Detect which cell encompasses the target text, then output its (X, Y) center coordinate. 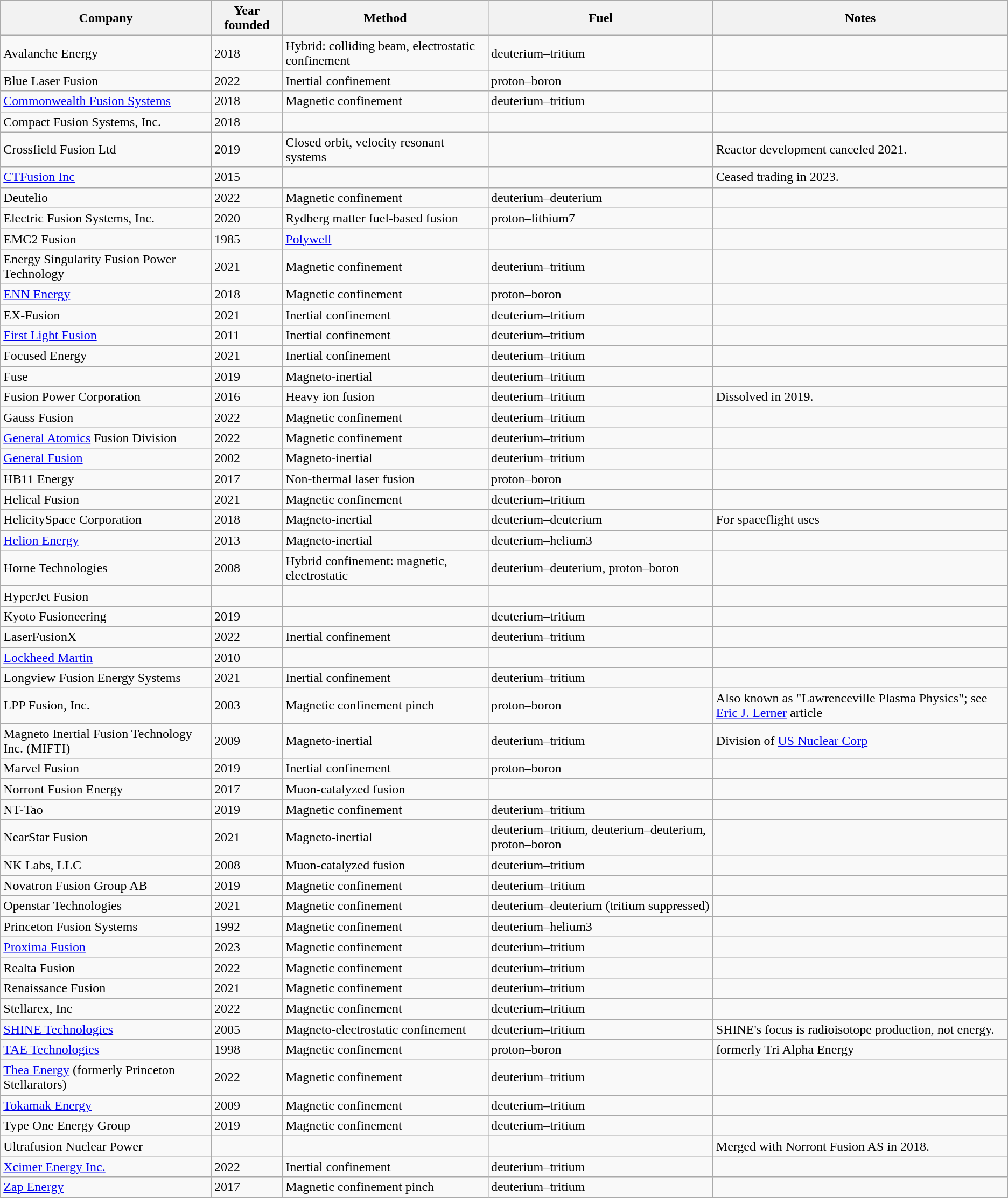
2023 (247, 947)
Stellarex, Inc (106, 1008)
Kyoto Fusioneering (106, 616)
ENN Energy (106, 294)
Year founded (247, 18)
Fuel (600, 18)
deuterium–deuterium (tritium suppressed) (600, 906)
HelicitySpace Corporation (106, 520)
LaserFusionX (106, 637)
Helion Energy (106, 540)
NT-Tao (106, 810)
CTFusion Inc (106, 177)
Zap Energy (106, 1187)
Notes (860, 18)
Xcimer Energy Inc. (106, 1167)
EMC2 Fusion (106, 239)
2013 (247, 540)
Magneto-electrostatic confinement (386, 1029)
2005 (247, 1029)
2020 (247, 218)
Blue Laser Fusion (106, 81)
Company (106, 18)
Reactor development canceled 2021. (860, 150)
deuterium–tritium, deuterium–deuterium, proton–boron (600, 837)
1985 (247, 239)
2015 (247, 177)
Avalanche Energy (106, 53)
Fuse (106, 377)
Lockheed Martin (106, 658)
proton–lithium7 (600, 218)
HyperJet Fusion (106, 596)
Tokamak Energy (106, 1105)
Thea Energy (formerly Princeton Stellarators) (106, 1077)
Division of US Nuclear Corp (860, 741)
2003 (247, 706)
NearStar Fusion (106, 837)
General Atomics Fusion Division (106, 438)
Compact Fusion Systems, Inc. (106, 122)
Ceased trading in 2023. (860, 177)
Dissolved in 2019. (860, 397)
EX-Fusion (106, 315)
Marvel Fusion (106, 769)
Princeton Fusion Systems (106, 927)
TAE Technologies (106, 1050)
Deutelio (106, 198)
Method (386, 18)
Ultrafusion Nuclear Power (106, 1146)
1998 (247, 1050)
Also known as "Lawrenceville Plasma Physics"; see Eric J. Lerner article (860, 706)
First Light Fusion (106, 336)
Energy Singularity Fusion Power Technology (106, 266)
For spaceflight uses (860, 520)
Magneto Inertial Fusion Technology Inc. (MIFTI) (106, 741)
Gauss Fusion (106, 417)
HB11 Energy (106, 479)
deuterium–deuterium, proton–boron (600, 568)
2010 (247, 658)
LPP Fusion, Inc. (106, 706)
1992 (247, 927)
Non-thermal laser fusion (386, 479)
Proxima Fusion (106, 947)
Commonwealth Fusion Systems (106, 101)
2016 (247, 397)
SHINE Technologies (106, 1029)
Heavy ion fusion (386, 397)
NK Labs, LLC (106, 865)
Type One Energy Group (106, 1126)
2002 (247, 458)
formerly Tri Alpha Energy (860, 1050)
Hybrid confinement: magnetic, electrostatic (386, 568)
Longview Fusion Energy Systems (106, 678)
Norront Fusion Energy (106, 789)
Closed orbit, velocity resonant systems (386, 150)
Hybrid: colliding beam, electrostatic confinement (386, 53)
Helical Fusion (106, 499)
Renaissance Fusion (106, 988)
Horne Technologies (106, 568)
Novatron Fusion Group AB (106, 886)
Electric Fusion Systems, Inc. (106, 218)
Crossfield Fusion Ltd (106, 150)
Openstar Technologies (106, 906)
Rydberg matter fuel-based fusion (386, 218)
Merged with Norront Fusion AS in 2018. (860, 1146)
General Fusion (106, 458)
2011 (247, 336)
Realta Fusion (106, 967)
Polywell (386, 239)
SHINE's focus is radioisotope production, not energy. (860, 1029)
Fusion Power Corporation (106, 397)
Focused Energy (106, 356)
